Return the (X, Y) coordinate for the center point of the cell that contains the specified text.  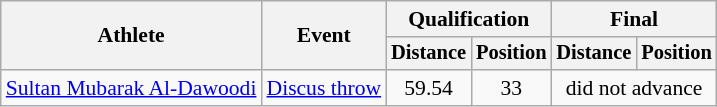
Event (324, 36)
Qualification (468, 19)
Discus throw (324, 88)
did not advance (634, 88)
Athlete (132, 36)
Final (634, 19)
59.54 (428, 88)
33 (511, 88)
Sultan Mubarak Al-Dawoodi (132, 88)
